Determine the (x, y) coordinate at the center of the cell enclosing the given text.  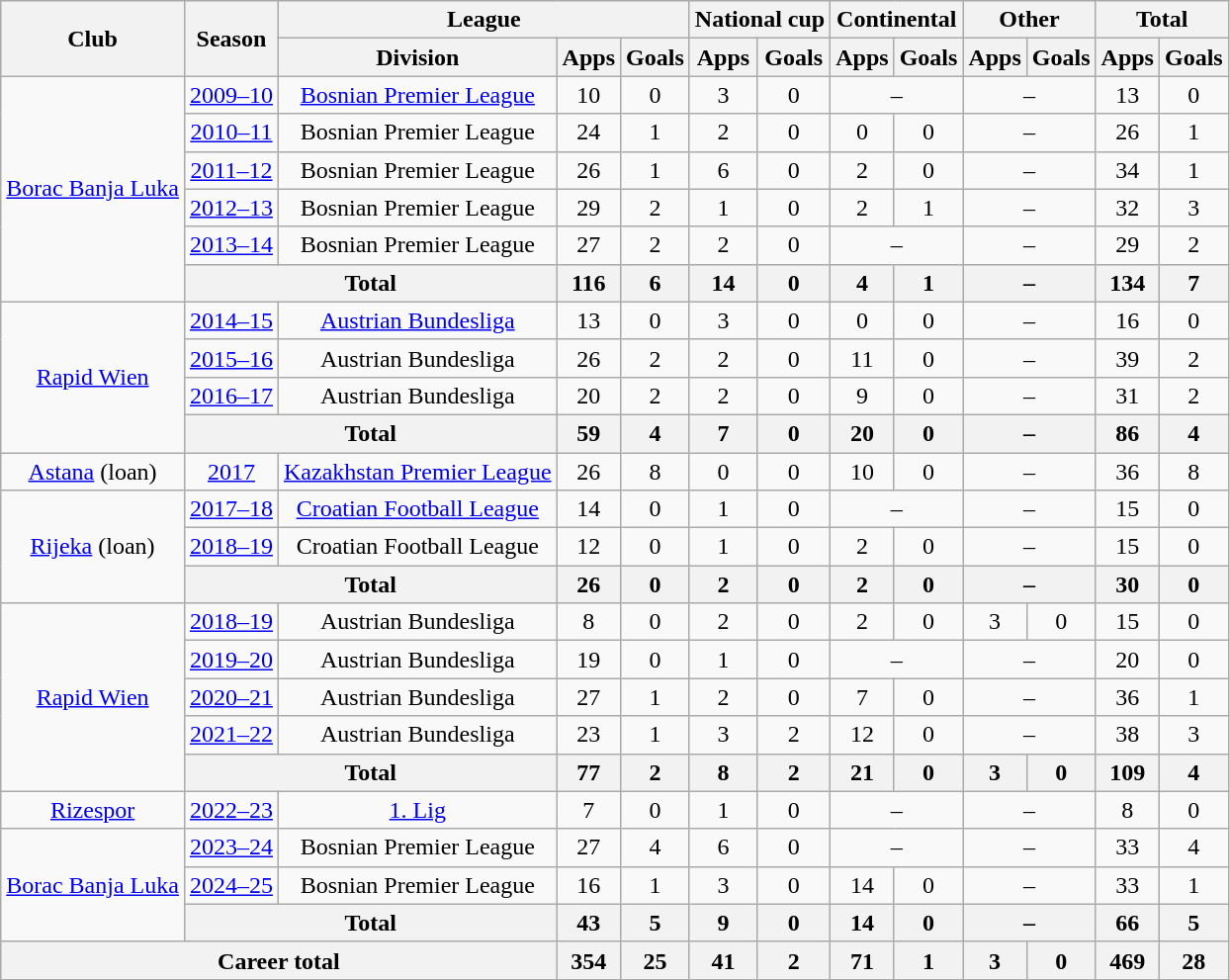
1. Lig (417, 810)
23 (588, 735)
134 (1127, 283)
19 (588, 660)
71 (862, 960)
Rizespor (93, 810)
59 (588, 433)
2021–22 (231, 735)
11 (862, 358)
2023–24 (231, 847)
31 (1127, 396)
2013–14 (231, 245)
30 (1127, 584)
28 (1193, 960)
2009–10 (231, 95)
2022–23 (231, 810)
National cup (759, 20)
109 (1127, 772)
Other (1029, 20)
2012–13 (231, 208)
469 (1127, 960)
2010–11 (231, 133)
Career total (279, 960)
2024–25 (231, 885)
Division (417, 57)
2017–18 (231, 509)
2016–17 (231, 396)
77 (588, 772)
Club (93, 39)
66 (1127, 923)
Kazakhstan Premier League (417, 472)
116 (588, 283)
38 (1127, 735)
Season (231, 39)
2019–20 (231, 660)
2020–21 (231, 697)
2014–15 (231, 320)
41 (723, 960)
86 (1127, 433)
32 (1127, 208)
354 (588, 960)
Rijeka (loan) (93, 547)
Continental (897, 20)
League (483, 20)
Astana (loan) (93, 472)
34 (1127, 170)
25 (656, 960)
2015–16 (231, 358)
2011–12 (231, 170)
21 (862, 772)
24 (588, 133)
2017 (231, 472)
43 (588, 923)
39 (1127, 358)
